Scan for the cell matching the given text and deliver its [X, Y] coordinate at center. 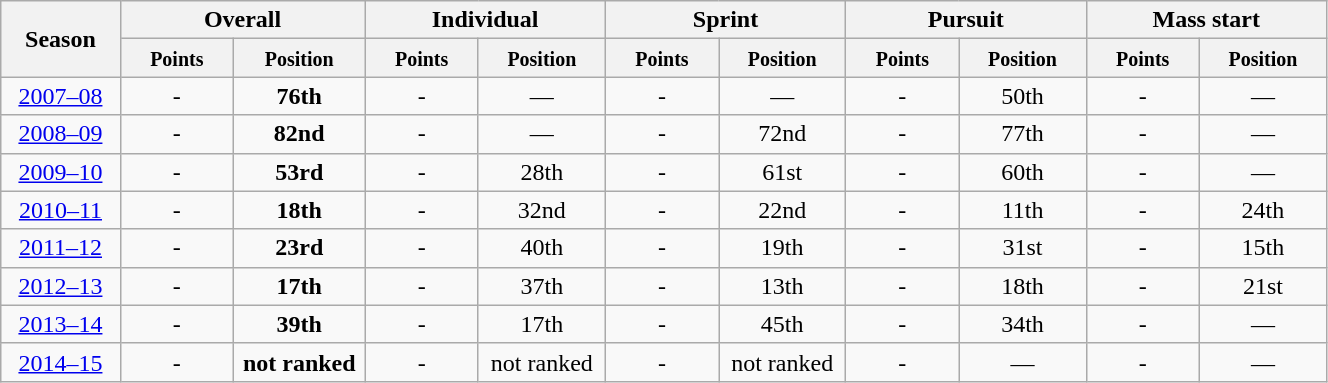
2013–14 [60, 324]
77th [1022, 134]
34th [1022, 324]
2008–09 [60, 134]
Season [60, 39]
32nd [542, 210]
2009–10 [60, 172]
37th [542, 286]
61st [782, 172]
31st [1022, 248]
2014–15 [60, 362]
24th [1262, 210]
Sprint [725, 20]
2010–11 [60, 210]
2007–08 [60, 96]
19th [782, 248]
2012–13 [60, 286]
15th [1262, 248]
76th [298, 96]
45th [782, 324]
82nd [298, 134]
53rd [298, 172]
28th [542, 172]
13th [782, 286]
21st [1262, 286]
39th [298, 324]
23rd [298, 248]
40th [542, 248]
Mass start [1206, 20]
60th [1022, 172]
50th [1022, 96]
22nd [782, 210]
2011–12 [60, 248]
72nd [782, 134]
Pursuit [966, 20]
11th [1022, 210]
Overall [242, 20]
Individual [485, 20]
